Provide the [x, y] coordinate of the cell's center where the given text is located.  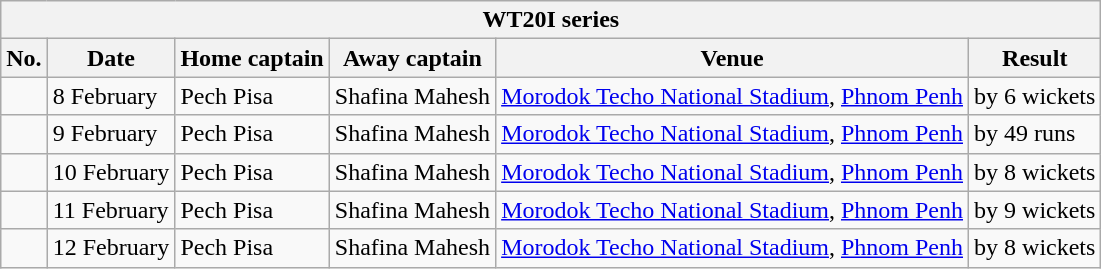
Result [1035, 58]
8 February [111, 96]
WT20I series [551, 20]
Date [111, 58]
12 February [111, 248]
Away captain [412, 58]
by 49 runs [1035, 134]
10 February [111, 172]
9 February [111, 134]
Venue [732, 58]
11 February [111, 210]
No. [24, 58]
by 9 wickets [1035, 210]
by 6 wickets [1035, 96]
Home captain [252, 58]
